Locate the cell with the specified text and output its [X, Y] center coordinate. 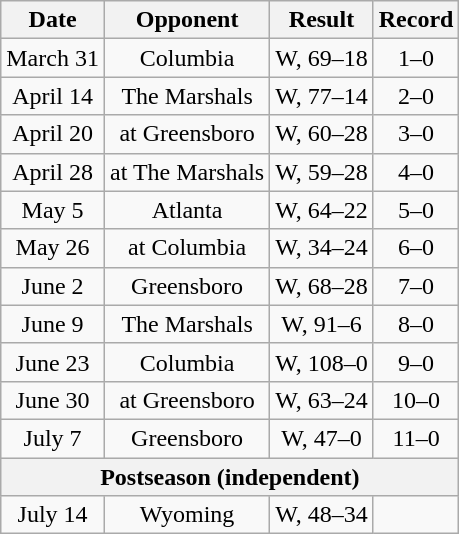
April 20 [53, 134]
June 9 [53, 324]
W, 59–28 [322, 172]
W, 68–28 [322, 286]
June 30 [53, 400]
May 5 [53, 210]
W, 69–18 [322, 58]
at Columbia [186, 248]
Opponent [186, 20]
March 31 [53, 58]
2–0 [416, 96]
Result [322, 20]
10–0 [416, 400]
W, 91–6 [322, 324]
W, 108–0 [322, 362]
Postseason (independent) [230, 477]
5–0 [416, 210]
1–0 [416, 58]
July 7 [53, 438]
July 14 [53, 515]
W, 63–24 [322, 400]
3–0 [416, 134]
9–0 [416, 362]
May 26 [53, 248]
June 2 [53, 286]
Date [53, 20]
W, 60–28 [322, 134]
W, 77–14 [322, 96]
April 28 [53, 172]
W, 47–0 [322, 438]
4–0 [416, 172]
11–0 [416, 438]
W, 34–24 [322, 248]
7–0 [416, 286]
Wyoming [186, 515]
at The Marshals [186, 172]
6–0 [416, 248]
Record [416, 20]
Atlanta [186, 210]
W, 64–22 [322, 210]
April 14 [53, 96]
June 23 [53, 362]
8–0 [416, 324]
W, 48–34 [322, 515]
